Detect which cell encompasses the target text, then output its [X, Y] center coordinate. 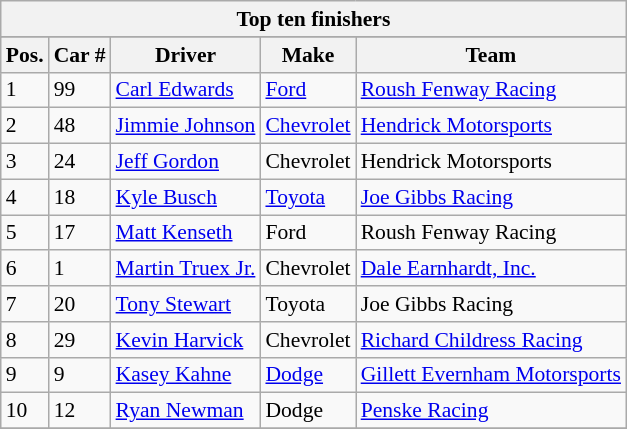
3 [25, 162]
Matt Kenseth [186, 233]
Make [308, 55]
Kyle Busch [186, 197]
Penske Racing [491, 411]
99 [80, 90]
Driver [186, 55]
Jimmie Johnson [186, 126]
20 [80, 304]
Ryan Newman [186, 411]
5 [25, 233]
Richard Childress Racing [491, 340]
Top ten finishers [314, 19]
Tony Stewart [186, 304]
Team [491, 55]
10 [25, 411]
Gillett Evernham Motorsports [491, 375]
48 [80, 126]
7 [25, 304]
Kevin Harvick [186, 340]
Carl Edwards [186, 90]
8 [25, 340]
Car # [80, 55]
Dale Earnhardt, Inc. [491, 269]
17 [80, 233]
Kasey Kahne [186, 375]
4 [25, 197]
Jeff Gordon [186, 162]
18 [80, 197]
Pos. [25, 55]
2 [25, 126]
12 [80, 411]
6 [25, 269]
29 [80, 340]
Martin Truex Jr. [186, 269]
24 [80, 162]
